Find where the given text appears and provide that cell's center as [X, Y] coordinate. 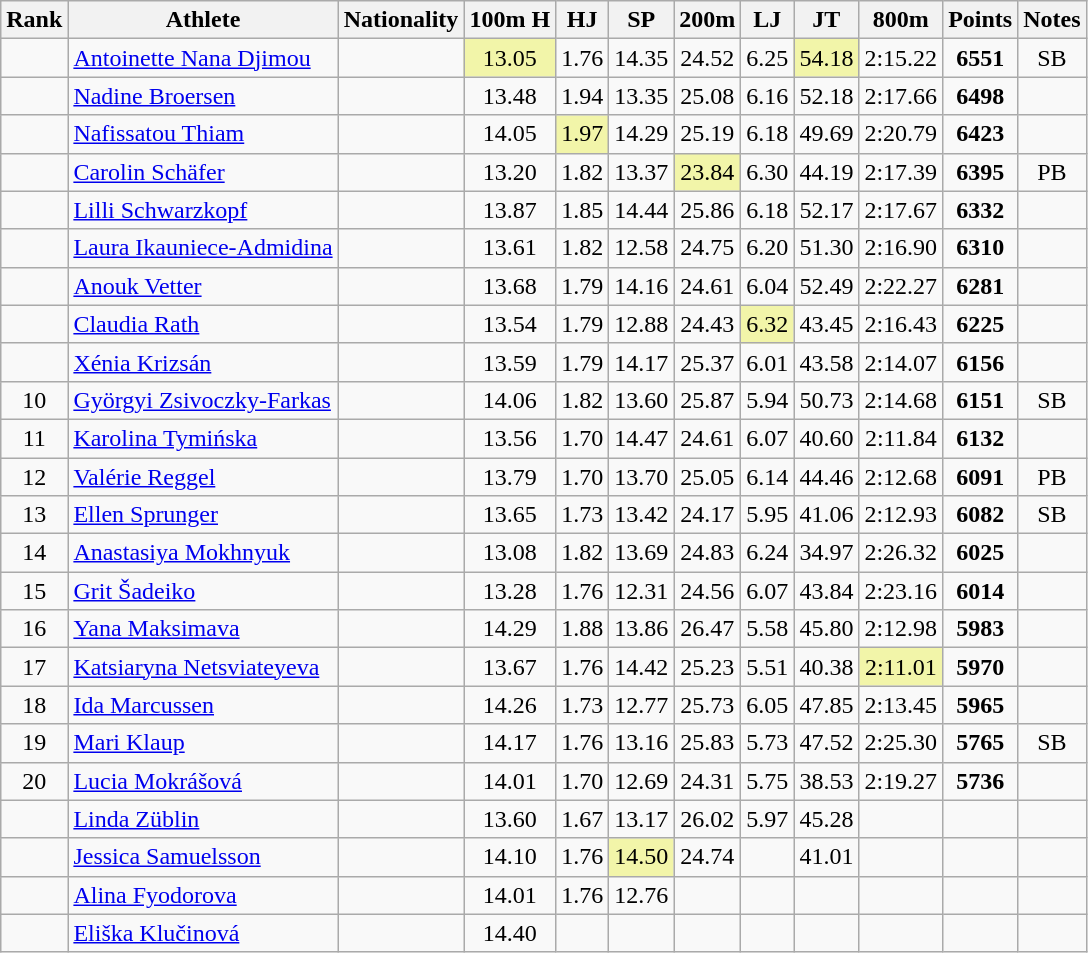
13.70 [642, 477]
6225 [980, 324]
5.94 [768, 400]
14.06 [510, 400]
2:12.68 [901, 477]
6395 [980, 172]
2:11.01 [901, 667]
1.94 [582, 96]
2:25.30 [901, 743]
14.26 [510, 705]
40.38 [826, 667]
Grit Šadeiko [203, 591]
1.85 [582, 210]
50.73 [826, 400]
2:14.07 [901, 362]
6.05 [768, 705]
19 [34, 743]
26.02 [708, 819]
2:17.66 [901, 96]
6.16 [768, 96]
2:14.68 [901, 400]
45.80 [826, 629]
12.76 [642, 895]
6281 [980, 286]
13.42 [642, 515]
Lucia Mokrášová [203, 781]
2:23.16 [901, 591]
5.95 [768, 515]
Points [980, 20]
2:26.32 [901, 553]
24.52 [708, 58]
6551 [980, 58]
24.75 [708, 248]
13.17 [642, 819]
52.18 [826, 96]
24.83 [708, 553]
6.14 [768, 477]
25.73 [708, 705]
13.86 [642, 629]
25.87 [708, 400]
52.49 [826, 286]
6.20 [768, 248]
Alina Fyodorova [203, 895]
Györgyi Zsivoczky-Farkas [203, 400]
14.16 [642, 286]
25.83 [708, 743]
14.44 [642, 210]
2:20.79 [901, 134]
43.84 [826, 591]
5.58 [768, 629]
47.85 [826, 705]
25.86 [708, 210]
Nationality [401, 20]
Ellen Sprunger [203, 515]
6.30 [768, 172]
6.04 [768, 286]
2:16.43 [901, 324]
SP [642, 20]
Xénia Krizsán [203, 362]
45.28 [826, 819]
13.20 [510, 172]
6498 [980, 96]
43.45 [826, 324]
2:12.93 [901, 515]
34.97 [826, 553]
6310 [980, 248]
6.01 [768, 362]
6082 [980, 515]
Notes [1052, 20]
14.42 [642, 667]
52.17 [826, 210]
1.67 [582, 819]
1.88 [582, 629]
13.37 [642, 172]
6132 [980, 438]
25.19 [708, 134]
38.53 [826, 781]
6151 [980, 400]
15 [34, 591]
5983 [980, 629]
13.87 [510, 210]
800m [901, 20]
Katsiaryna Netsviateyeva [203, 667]
Rank [34, 20]
12.69 [642, 781]
13.59 [510, 362]
11 [34, 438]
24.43 [708, 324]
12.58 [642, 248]
54.18 [826, 58]
5736 [980, 781]
5.97 [768, 819]
5765 [980, 743]
43.58 [826, 362]
24.31 [708, 781]
Jessica Samuelsson [203, 857]
200m [708, 20]
5965 [980, 705]
2:12.98 [901, 629]
13.05 [510, 58]
14.50 [642, 857]
13.48 [510, 96]
25.05 [708, 477]
23.84 [708, 172]
13.54 [510, 324]
Eliška Klučinová [203, 933]
6332 [980, 210]
5970 [980, 667]
14.35 [642, 58]
2:11.84 [901, 438]
12 [34, 477]
100m H [510, 20]
13.28 [510, 591]
13.67 [510, 667]
2:16.90 [901, 248]
6025 [980, 553]
6014 [980, 591]
14.47 [642, 438]
6423 [980, 134]
12.88 [642, 324]
14.05 [510, 134]
17 [34, 667]
44.19 [826, 172]
2:17.67 [901, 210]
5.73 [768, 743]
Yana Maksimava [203, 629]
Nadine Broersen [203, 96]
5.51 [768, 667]
13.35 [642, 96]
Anastasiya Mokhnyuk [203, 553]
51.30 [826, 248]
Mari Klaup [203, 743]
Linda Züblin [203, 819]
10 [34, 400]
Nafissatou Thiam [203, 134]
13.08 [510, 553]
Laura Ikauniece-Admidina [203, 248]
13.79 [510, 477]
2:22.27 [901, 286]
16 [34, 629]
13.16 [642, 743]
HJ [582, 20]
LJ [768, 20]
13.56 [510, 438]
Claudia Rath [203, 324]
41.06 [826, 515]
Athlete [203, 20]
24.56 [708, 591]
25.08 [708, 96]
1.97 [582, 134]
26.47 [708, 629]
6091 [980, 477]
47.52 [826, 743]
Valérie Reggel [203, 477]
2:19.27 [901, 781]
13.69 [642, 553]
Anouk Vetter [203, 286]
6.24 [768, 553]
24.17 [708, 515]
Ida Marcussen [203, 705]
25.37 [708, 362]
JT [826, 20]
6156 [980, 362]
41.01 [826, 857]
40.60 [826, 438]
2:15.22 [901, 58]
14 [34, 553]
14.40 [510, 933]
13.68 [510, 286]
2:17.39 [901, 172]
Carolin Schäfer [203, 172]
13.61 [510, 248]
6.25 [768, 58]
5.75 [768, 781]
Karolina Tymińska [203, 438]
12.31 [642, 591]
6.32 [768, 324]
14.10 [510, 857]
13 [34, 515]
12.77 [642, 705]
25.23 [708, 667]
49.69 [826, 134]
Lilli Schwarzkopf [203, 210]
Antoinette Nana Djimou [203, 58]
44.46 [826, 477]
20 [34, 781]
18 [34, 705]
13.65 [510, 515]
2:13.45 [901, 705]
24.74 [708, 857]
